Capture the cell that displays the provided text and extract its (x, y) central coordinate. 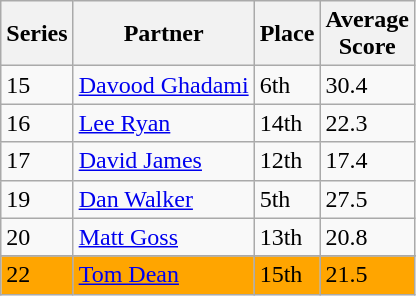
Place (287, 34)
16 (37, 123)
19 (37, 199)
David James (164, 161)
30.4 (368, 85)
20.8 (368, 237)
21.5 (368, 275)
13th (287, 237)
17 (37, 161)
Partner (164, 34)
Tom Dean (164, 275)
Series (37, 34)
Dan Walker (164, 199)
14th (287, 123)
12th (287, 161)
Davood Ghadami (164, 85)
20 (37, 237)
Lee Ryan (164, 123)
27.5 (368, 199)
15th (287, 275)
22.3 (368, 123)
6th (287, 85)
5th (287, 199)
15 (37, 85)
Matt Goss (164, 237)
17.4 (368, 161)
22 (37, 275)
AverageScore (368, 34)
